Identify which cell holds the provided text, then report its [x, y] central coordinate. 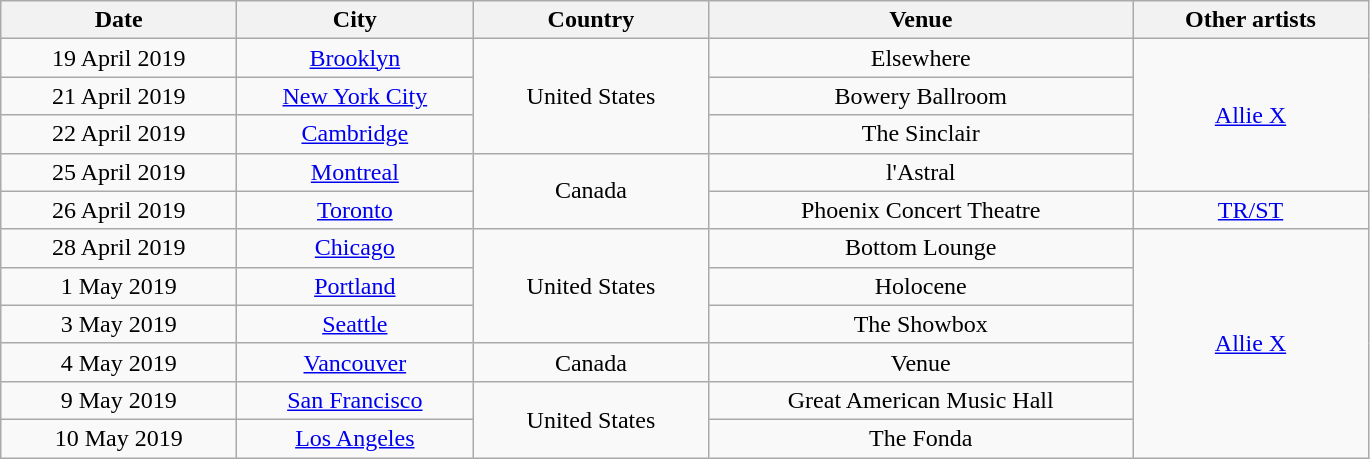
4 May 2019 [119, 362]
The Showbox [921, 324]
Bowery Ballroom [921, 96]
The Fonda [921, 438]
26 April 2019 [119, 210]
10 May 2019 [119, 438]
Date [119, 20]
Country [591, 20]
9 May 2019 [119, 400]
Chicago [355, 248]
l'Astral [921, 172]
Los Angeles [355, 438]
19 April 2019 [119, 58]
Cambridge [355, 134]
TR/ST [1250, 210]
San Francisco [355, 400]
Great American Music Hall [921, 400]
The Sinclair [921, 134]
3 May 2019 [119, 324]
Montreal [355, 172]
City [355, 20]
Seattle [355, 324]
Portland [355, 286]
New York City [355, 96]
Elsewhere [921, 58]
21 April 2019 [119, 96]
Bottom Lounge [921, 248]
Other artists [1250, 20]
Toronto [355, 210]
22 April 2019 [119, 134]
Vancouver [355, 362]
1 May 2019 [119, 286]
Holocene [921, 286]
25 April 2019 [119, 172]
Phoenix Concert Theatre [921, 210]
28 April 2019 [119, 248]
Brooklyn [355, 58]
